Return the [x, y] coordinate for the center point of the cell that contains the specified text.  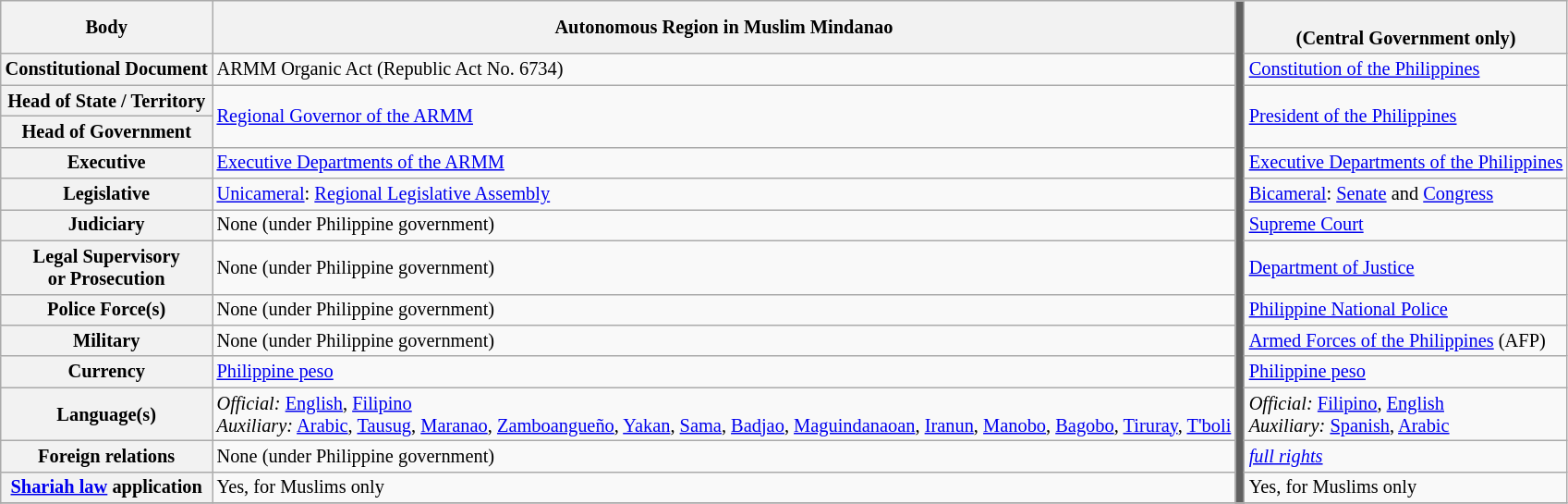
(Central Government only) [1406, 27]
Military [107, 340]
Legal Supervisoryor Prosecution [107, 267]
Language(s) [107, 414]
Philippine National Police [1406, 310]
Regional Governor of the ARMM [724, 117]
Head of State / Territory [107, 101]
Currency [107, 372]
Foreign relations [107, 456]
Unicameral: Regional Legislative Assembly [724, 194]
Shariah law application [107, 487]
Supreme Court [1406, 225]
Executive Departments of the ARMM [724, 163]
Legislative [107, 194]
Official: Filipino, EnglishAuxiliary: Spanish, Arabic [1406, 414]
President of the Philippines [1406, 117]
Constitutional Document [107, 69]
Department of Justice [1406, 267]
Bicameral: Senate and Congress [1406, 194]
Judiciary [107, 225]
Constitution of the Philippines [1406, 69]
Head of Government [107, 131]
Armed Forces of the Philippines (AFP) [1406, 340]
Executive Departments of the Philippines [1406, 163]
Autonomous Region in Muslim Mindanao [724, 27]
full rights [1406, 456]
Executive [107, 163]
Body [107, 27]
ARMM Organic Act (Republic Act No. 6734) [724, 69]
Police Force(s) [107, 310]
